Scan for the cell matching the given text and deliver its [x, y] coordinate at center. 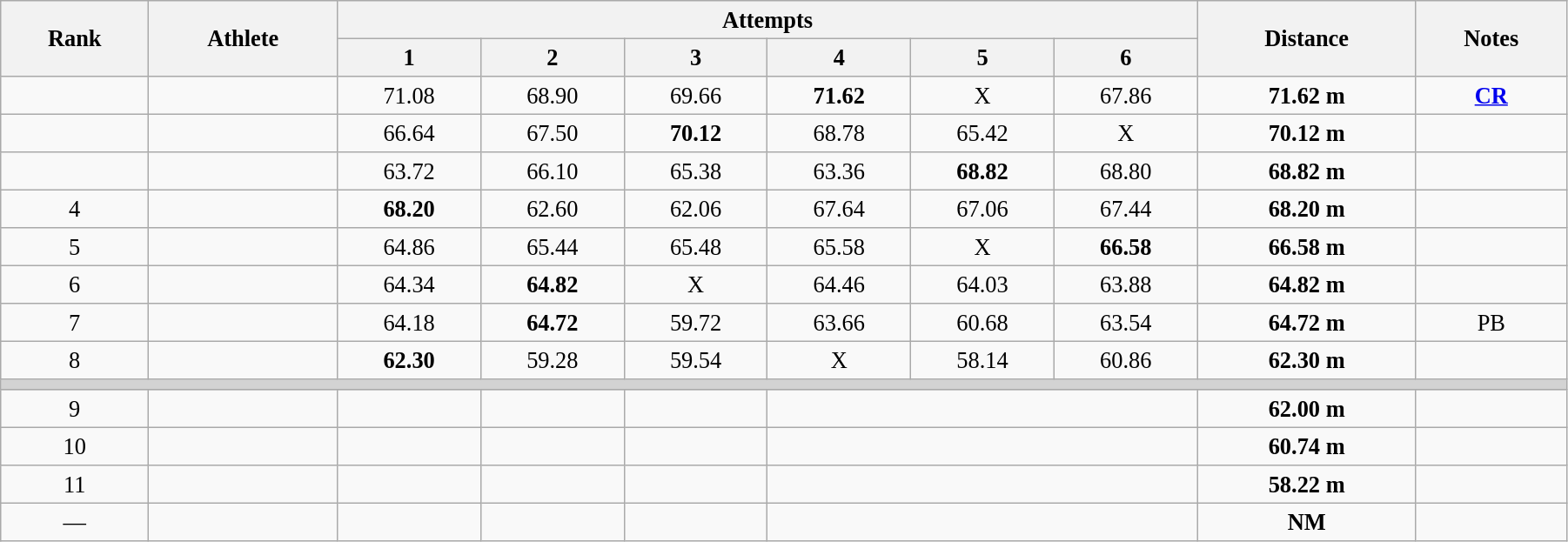
64.86 [409, 247]
Athlete [244, 38]
67.06 [983, 209]
67.44 [1126, 209]
65.42 [983, 133]
67.50 [552, 133]
66.58 m [1307, 247]
63.66 [839, 323]
63.88 [1126, 284]
9 [75, 409]
64.34 [409, 284]
Attempts [767, 19]
63.72 [409, 171]
60.68 [983, 323]
65.38 [696, 171]
Notes [1491, 38]
7 [75, 323]
1 [409, 57]
68.80 [1126, 171]
3 [696, 57]
64.18 [409, 323]
60.86 [1126, 360]
66.64 [409, 133]
CR [1491, 95]
PB [1491, 323]
8 [75, 360]
62.30 m [1307, 360]
68.82 m [1307, 171]
64.03 [983, 284]
68.90 [552, 95]
68.20 m [1307, 209]
69.66 [696, 95]
70.12 [696, 133]
64.82 [552, 284]
64.46 [839, 284]
71.62 m [1307, 95]
67.64 [839, 209]
10 [75, 446]
58.22 m [1307, 485]
62.00 m [1307, 409]
68.20 [409, 209]
63.36 [839, 171]
2 [552, 57]
64.72 [552, 323]
59.54 [696, 360]
— [75, 522]
63.54 [1126, 323]
65.44 [552, 247]
Rank [75, 38]
60.74 m [1307, 446]
68.82 [983, 171]
62.06 [696, 209]
62.60 [552, 209]
70.12 m [1307, 133]
71.62 [839, 95]
11 [75, 485]
Distance [1307, 38]
62.30 [409, 360]
65.58 [839, 247]
67.86 [1126, 95]
66.58 [1126, 247]
58.14 [983, 360]
71.08 [409, 95]
64.72 m [1307, 323]
68.78 [839, 133]
64.82 m [1307, 284]
59.28 [552, 360]
NM [1307, 522]
59.72 [696, 323]
65.48 [696, 247]
66.10 [552, 171]
